Identify which cell holds the provided text, then report its (x, y) central coordinate. 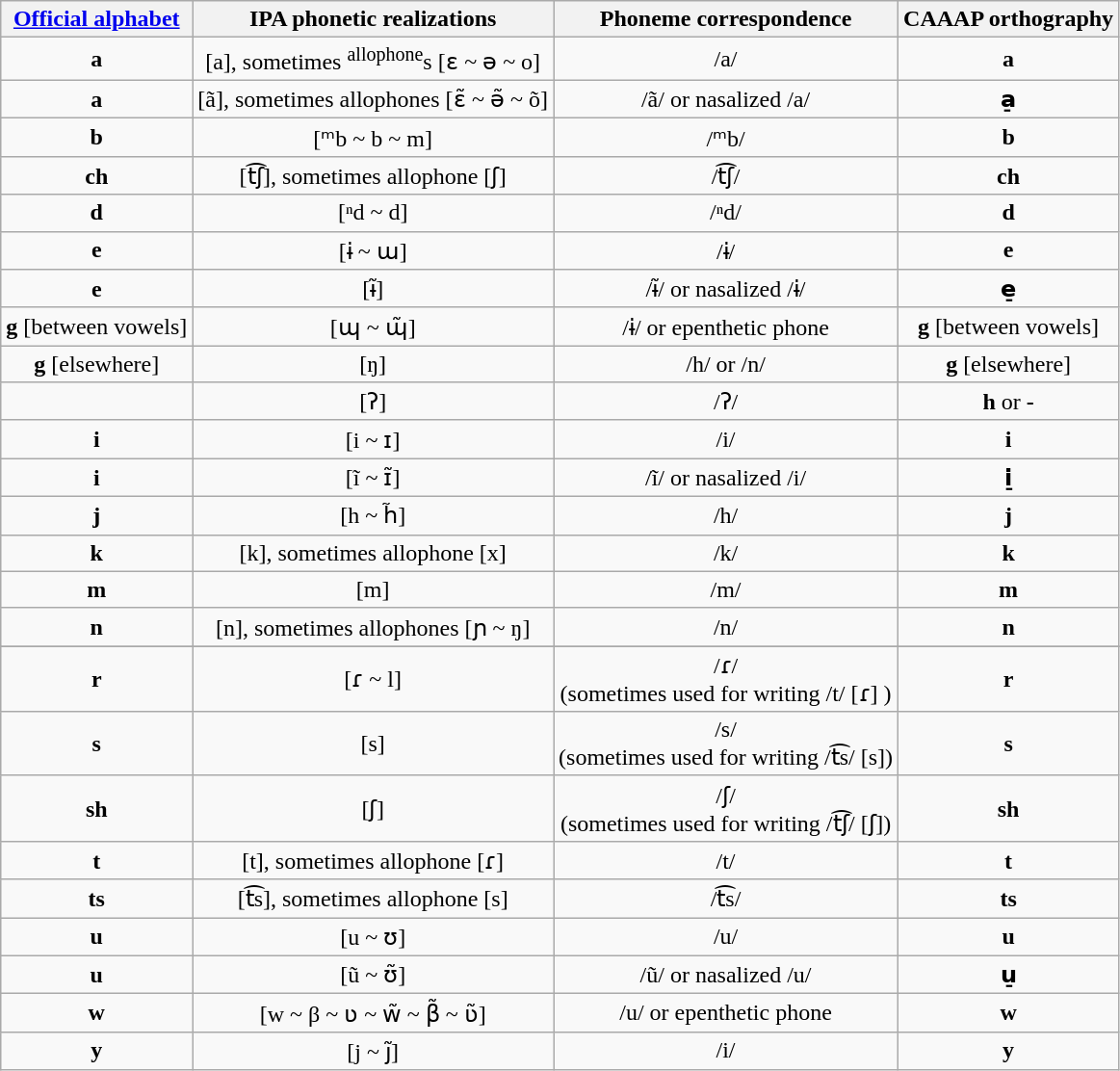
[h ~ h̃] (374, 516)
/h/ (726, 516)
[ɰ ~ ɰ̃] (374, 327)
i̠ (1009, 478)
/ã/ or nasalized /a/ (726, 99)
/ɨ/ (726, 250)
[m] (374, 589)
e̠ (1009, 289)
[t͡ʃ], sometimes allophone [ʃ] (374, 175)
/k/ (726, 553)
/a/ (726, 60)
[u ~ ʊ] (374, 937)
[ʔ] (374, 402)
/ɨ̃/ or nasalized /ɨ/ (726, 289)
[j ~ j̃] (374, 1051)
[w ~ β ~ ʋ ~ w̃ ~ β̃ ~ ʋ̃] (374, 1013)
/ɨ/ or epenthetic phone (726, 327)
/u/ (726, 937)
/ĩ/ or nasalized /i/ (726, 478)
[ɨ ~ ɯ] (374, 250)
Official alphabet (96, 19)
[k], sometimes allophone [x] (374, 553)
u̠ (1009, 975)
/ʃ/(sometimes used for writing /t͡ʃ/ [ʃ]) (726, 808)
[ŋ] (374, 364)
[t], sometimes allophone [ɾ] (374, 860)
/ⁿd/ (726, 213)
/t͡ʃ/ (726, 175)
/n/ (726, 627)
/t͡s/ (726, 899)
/h/ or /n/ (726, 364)
a̠ (1009, 99)
[i ~ ɪ] (374, 439)
/ʔ/ (726, 402)
/s/(sometimes used for writing /t͡s/ [s]) (726, 744)
/ᵐb/ (726, 138)
[ã], sometimes allophones [ɛ̃ ~ ə̃ ~ õ] (374, 99)
[ʃ] (374, 808)
[t͡s], sometimes allophone [s] (374, 899)
[ɨ̃] (374, 289)
/ɾ/(sometimes used for writing /t/ [ɾ] ) (726, 679)
[ⁿd ~ d] (374, 213)
[ĩ ~ ɪ̃] (374, 478)
h or - (1009, 402)
/u/ or epenthetic phone (726, 1013)
[ũ ~ ʊ̃] (374, 975)
[a], sometimes allophones [ɛ ~ ə ~ o] (374, 60)
CAAAP orthography (1009, 19)
Phoneme correspondence (726, 19)
/ũ/ or nasalized /u/ (726, 975)
/t/ (726, 860)
[s] (374, 744)
[ɾ ~ l] (374, 679)
IPA phonetic realizations (374, 19)
/m/ (726, 589)
[n], sometimes allophones [ɲ ~ ŋ] (374, 627)
[ᵐb ~ b ~ m] (374, 138)
